Pinpoint the cell where the given text exists, returning its (X, Y) midpoint coordinate. 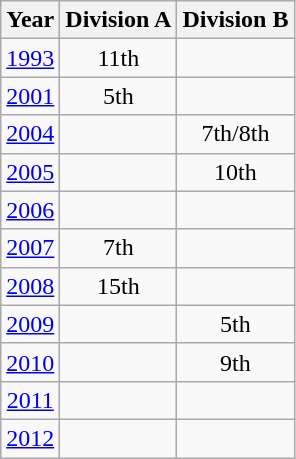
2004 (30, 134)
2009 (30, 324)
2010 (30, 362)
7th/8th (236, 134)
2001 (30, 96)
2008 (30, 286)
11th (118, 58)
Division B (236, 20)
Year (30, 20)
9th (236, 362)
7th (118, 248)
2011 (30, 400)
2012 (30, 438)
2007 (30, 248)
1993 (30, 58)
Division A (118, 20)
2006 (30, 210)
10th (236, 172)
2005 (30, 172)
15th (118, 286)
